Pinpoint the cell where the given text exists, returning its [X, Y] midpoint coordinate. 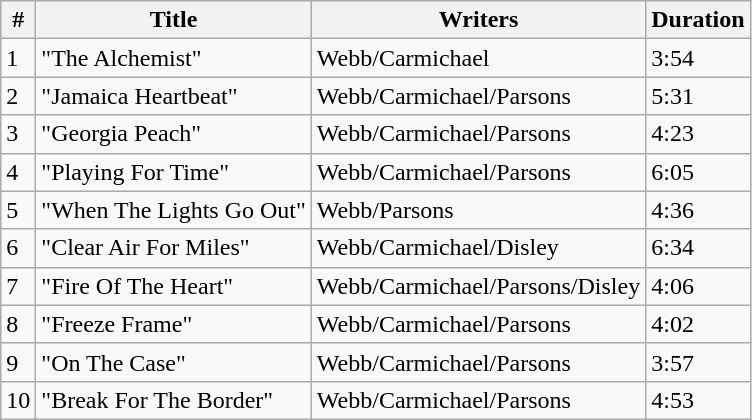
"Clear Air For Miles" [174, 248]
4:06 [698, 286]
# [18, 20]
4:23 [698, 134]
7 [18, 286]
"When The Lights Go Out" [174, 210]
Webb/Carmichael/Disley [478, 248]
2 [18, 96]
3:57 [698, 362]
4:53 [698, 400]
4:02 [698, 324]
6:34 [698, 248]
"Break For The Border" [174, 400]
6 [18, 248]
6:05 [698, 172]
"The Alchemist" [174, 58]
Webb/Parsons [478, 210]
"Playing For Time" [174, 172]
"Jamaica Heartbeat" [174, 96]
4 [18, 172]
1 [18, 58]
Title [174, 20]
Duration [698, 20]
"Georgia Peach" [174, 134]
"On The Case" [174, 362]
4:36 [698, 210]
10 [18, 400]
5:31 [698, 96]
"Freeze Frame" [174, 324]
8 [18, 324]
"Fire Of The Heart" [174, 286]
Webb/Carmichael/Parsons/Disley [478, 286]
9 [18, 362]
Writers [478, 20]
Webb/Carmichael [478, 58]
5 [18, 210]
3:54 [698, 58]
3 [18, 134]
